From the cell containing the given text, extract its center point as (x, y) coordinate. 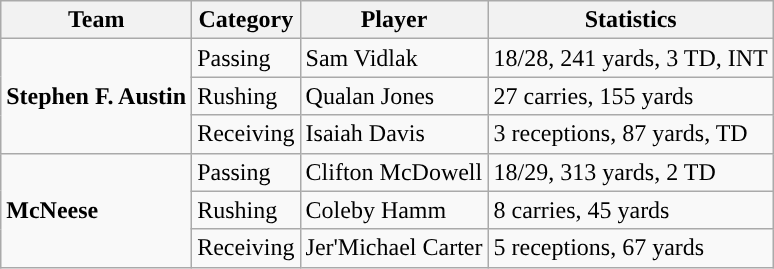
Statistics (630, 20)
Stephen F. Austin (96, 96)
Category (246, 20)
27 carries, 155 yards (630, 96)
3 receptions, 87 yards, TD (630, 134)
McNeese (96, 210)
Sam Vidlak (394, 58)
18/28, 241 yards, 3 TD, INT (630, 58)
Qualan Jones (394, 96)
Jer'Michael Carter (394, 248)
Player (394, 20)
Team (96, 20)
Clifton McDowell (394, 172)
8 carries, 45 yards (630, 210)
Coleby Hamm (394, 210)
18/29, 313 yards, 2 TD (630, 172)
5 receptions, 67 yards (630, 248)
Isaiah Davis (394, 134)
